Return [X, Y] of the center of cell containing provided text 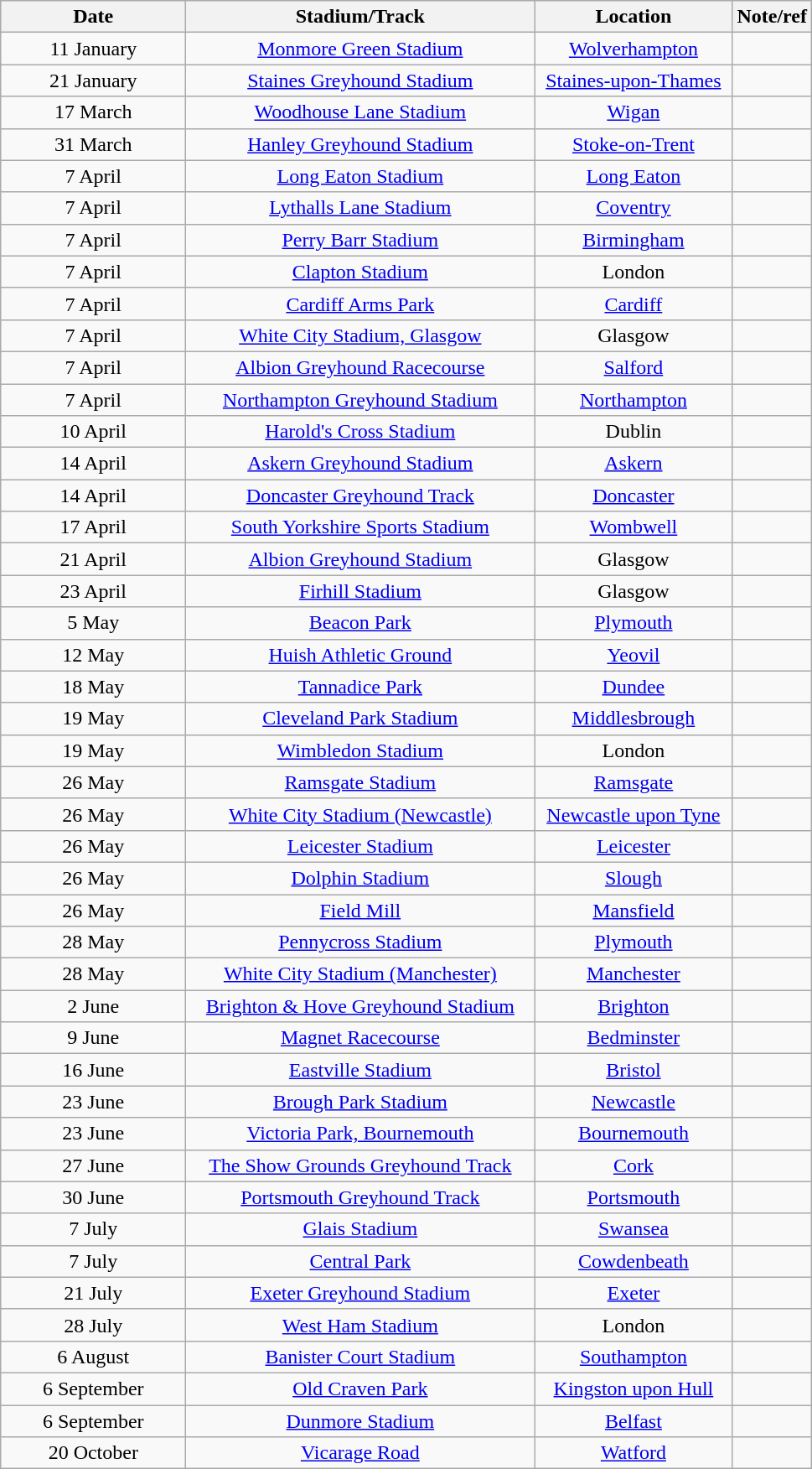
Note/ref [773, 17]
10 April [94, 432]
Ramsgate Stadium [360, 782]
12 May [94, 655]
Clapton Stadium [360, 272]
Date [94, 17]
Wolverhampton [634, 49]
Brighton [634, 1006]
Watford [634, 1453]
Location [634, 17]
White City Stadium (Newcastle) [360, 814]
Stoke-on-Trent [634, 144]
Newcastle upon Tyne [634, 814]
Askern [634, 464]
Exeter Greyhound Stadium [360, 1293]
28 July [94, 1325]
21 July [94, 1293]
Long Eaton Stadium [360, 176]
Kingston upon Hull [634, 1389]
Cleveland Park Stadium [360, 719]
Bournemouth [634, 1134]
23 April [94, 591]
Eastville Stadium [360, 1070]
17 April [94, 527]
Cowdenbeath [634, 1261]
Victoria Park, Bournemouth [360, 1134]
Staines-upon-Thames [634, 80]
Tannadice Park [360, 687]
Portsmouth Greyhound Track [360, 1197]
Stadium/Track [360, 17]
21 January [94, 80]
Old Craven Park [360, 1389]
Northampton [634, 400]
20 October [94, 1453]
White City Stadium, Glasgow [360, 335]
Manchester [634, 974]
Northampton Greyhound Stadium [360, 400]
Vicarage Road [360, 1453]
Brough Park Stadium [360, 1102]
Portsmouth [634, 1197]
18 May [94, 687]
17 March [94, 112]
Staines Greyhound Stadium [360, 80]
16 June [94, 1070]
Woodhouse Lane Stadium [360, 112]
Central Park [360, 1261]
5 May [94, 623]
Newcastle [634, 1102]
The Show Grounds Greyhound Track [360, 1165]
Albion Greyhound Stadium [360, 559]
Ramsgate [634, 782]
Exeter [634, 1293]
Leicester Stadium [360, 846]
Leicester [634, 846]
Dublin [634, 432]
South Yorkshire Sports Stadium [360, 527]
Cardiff [634, 304]
Huish Athletic Ground [360, 655]
Slough [634, 878]
6 August [94, 1357]
Wombwell [634, 527]
Mansfield [634, 910]
Wigan [634, 112]
Dundee [634, 687]
30 June [94, 1197]
Salford [634, 367]
Harold's Cross Stadium [360, 432]
27 June [94, 1165]
Coventry [634, 208]
Hanley Greyhound Stadium [360, 144]
Glais Stadium [360, 1229]
Middlesbrough [634, 719]
9 June [94, 1038]
Brighton & Hove Greyhound Stadium [360, 1006]
31 March [94, 144]
11 January [94, 49]
Bristol [634, 1070]
Cardiff Arms Park [360, 304]
Cork [634, 1165]
Monmore Green Stadium [360, 49]
Birmingham [634, 240]
Magnet Racecourse [360, 1038]
Doncaster Greyhound Track [360, 496]
Pennycross Stadium [360, 942]
Doncaster [634, 496]
Southampton [634, 1357]
Perry Barr Stadium [360, 240]
Dunmore Stadium [360, 1421]
Yeovil [634, 655]
Wimbledon Stadium [360, 750]
2 June [94, 1006]
Bedminster [634, 1038]
Askern Greyhound Stadium [360, 464]
Long Eaton [634, 176]
White City Stadium (Manchester) [360, 974]
21 April [94, 559]
West Ham Stadium [360, 1325]
Field Mill [360, 910]
Lythalls Lane Stadium [360, 208]
Beacon Park [360, 623]
Firhill Stadium [360, 591]
Dolphin Stadium [360, 878]
Banister Court Stadium [360, 1357]
Albion Greyhound Racecourse [360, 367]
Belfast [634, 1421]
Swansea [634, 1229]
